Search for the cell housing the specified text and yield its [X, Y] center coordinate. 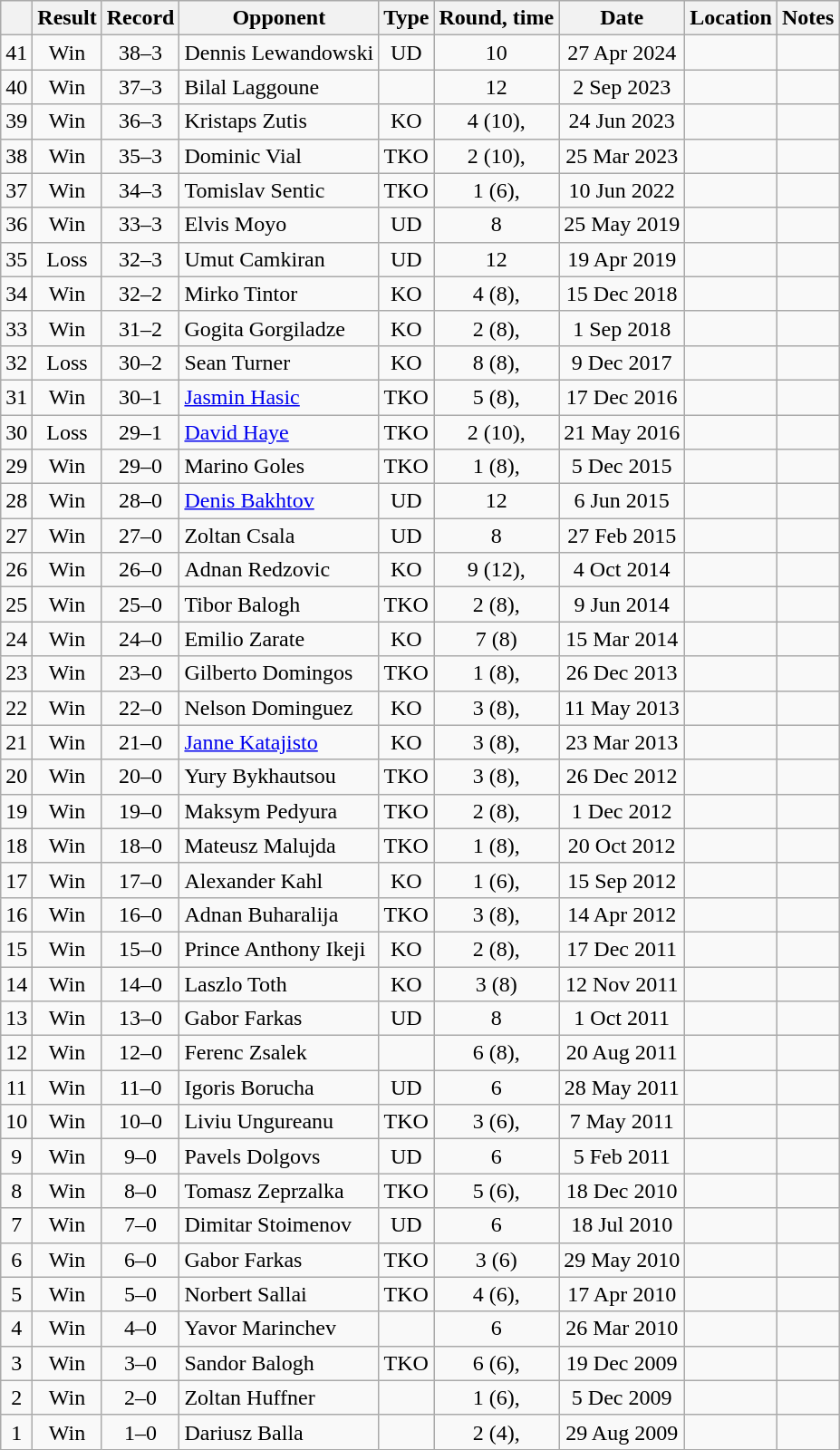
10–0 [140, 1122]
Dimitar Stoimenov [279, 1225]
21–0 [140, 742]
17 [16, 880]
3 [16, 1363]
29 Aug 2009 [622, 1432]
Type [406, 18]
26 Dec 2012 [622, 777]
20–0 [140, 777]
23 [16, 673]
31–2 [140, 328]
Janne Katajisto [279, 742]
15 Dec 2018 [622, 294]
Zoltan Huffner [279, 1397]
23–0 [140, 673]
21 May 2016 [622, 432]
30 [16, 432]
Round, time [497, 18]
David Haye [279, 432]
34 [16, 294]
Gogita Gorgiladze [279, 328]
13–0 [140, 1019]
Kristaps Zutis [279, 121]
37–3 [140, 87]
3 (8) [497, 983]
9 [16, 1156]
Yury Bykhautsou [279, 777]
16 [16, 914]
26 [16, 570]
7–0 [140, 1225]
33–3 [140, 225]
Maksym Pedyura [279, 811]
Yavor Marinchev [279, 1329]
Date [622, 18]
5 (6), [497, 1191]
8–0 [140, 1191]
6 Jun 2015 [622, 501]
8 (8), [497, 362]
Location [731, 18]
22 [16, 708]
Pavels Dolgovs [279, 1156]
25 [16, 604]
Marino Goles [279, 467]
36–3 [140, 121]
1 Sep 2018 [622, 328]
24 [16, 639]
27 Feb 2015 [622, 536]
20 Oct 2012 [622, 846]
Sandor Balogh [279, 1363]
11 [16, 1087]
Zoltan Csala [279, 536]
9 (12), [497, 570]
38–3 [140, 53]
29 May 2010 [622, 1260]
6 (6), [497, 1363]
17 Dec 2016 [622, 397]
9 Jun 2014 [622, 604]
15 [16, 949]
14–0 [140, 983]
5 (8), [497, 397]
4 (10), [497, 121]
7 May 2011 [622, 1122]
22–0 [140, 708]
14 Apr 2012 [622, 914]
30–2 [140, 362]
40 [16, 87]
19–0 [140, 811]
Sean Turner [279, 362]
16–0 [140, 914]
27 Apr 2024 [622, 53]
17 Dec 2011 [622, 949]
1 [16, 1432]
19 [16, 811]
17–0 [140, 880]
5 Feb 2011 [622, 1156]
6 (8), [497, 1053]
20 [16, 777]
Emilio Zarate [279, 639]
Record [140, 18]
19 Dec 2009 [622, 1363]
28 [16, 501]
35 [16, 259]
7 (8) [497, 639]
Notes [807, 18]
2 [16, 1397]
Adnan Redzovic [279, 570]
37 [16, 190]
27 [16, 536]
Umut Camkiran [279, 259]
25–0 [140, 604]
18–0 [140, 846]
Bilal Laggoune [279, 87]
Jasmin Hasic [279, 397]
7 [16, 1225]
6–0 [140, 1260]
5–0 [140, 1294]
39 [16, 121]
28 May 2011 [622, 1087]
18 [16, 846]
Opponent [279, 18]
31 [16, 397]
26–0 [140, 570]
Alexander Kahl [279, 880]
29–0 [140, 467]
Mateusz Malujda [279, 846]
18 Dec 2010 [622, 1191]
17 Apr 2010 [622, 1294]
Tomislav Sentic [279, 190]
2 (4), [497, 1432]
20 Aug 2011 [622, 1053]
Prince Anthony Ikeji [279, 949]
Elvis Moyo [279, 225]
Ferenc Zsalek [279, 1053]
5 Dec 2009 [622, 1397]
14 [16, 983]
12 Nov 2011 [622, 983]
15–0 [140, 949]
26 Mar 2010 [622, 1329]
1 Dec 2012 [622, 811]
4 [16, 1329]
Laszlo Toth [279, 983]
4–0 [140, 1329]
1 Oct 2011 [622, 1019]
5 Dec 2015 [622, 467]
28–0 [140, 501]
3–0 [140, 1363]
9–0 [140, 1156]
4 (8), [497, 294]
3 (6) [497, 1260]
32–3 [140, 259]
24 Jun 2023 [622, 121]
Dominic Vial [279, 156]
9 Dec 2017 [622, 362]
Denis Bakhtov [279, 501]
Nelson Dominguez [279, 708]
Dariusz Balla [279, 1432]
2–0 [140, 1397]
15 Mar 2014 [622, 639]
32 [16, 362]
Norbert Sallai [279, 1294]
4 (6), [497, 1294]
Liviu Ungureanu [279, 1122]
1–0 [140, 1432]
18 Jul 2010 [622, 1225]
Mirko Tintor [279, 294]
29–1 [140, 432]
Igoris Borucha [279, 1087]
Gilberto Domingos [279, 673]
30–1 [140, 397]
25 May 2019 [622, 225]
29 [16, 467]
24–0 [140, 639]
34–3 [140, 190]
13 [16, 1019]
10 Jun 2022 [622, 190]
25 Mar 2023 [622, 156]
2 Sep 2023 [622, 87]
3 (6), [497, 1122]
38 [16, 156]
Result [67, 18]
26 Dec 2013 [622, 673]
15 Sep 2012 [622, 880]
36 [16, 225]
4 Oct 2014 [622, 570]
21 [16, 742]
23 Mar 2013 [622, 742]
Dennis Lewandowski [279, 53]
Adnan Buharalija [279, 914]
27–0 [140, 536]
11 May 2013 [622, 708]
19 Apr 2019 [622, 259]
11–0 [140, 1087]
Tibor Balogh [279, 604]
41 [16, 53]
Tomasz Zeprzalka [279, 1191]
33 [16, 328]
5 [16, 1294]
12–0 [140, 1053]
35–3 [140, 156]
32–2 [140, 294]
